Find where the given text appears and provide that cell's center as (x, y) coordinate. 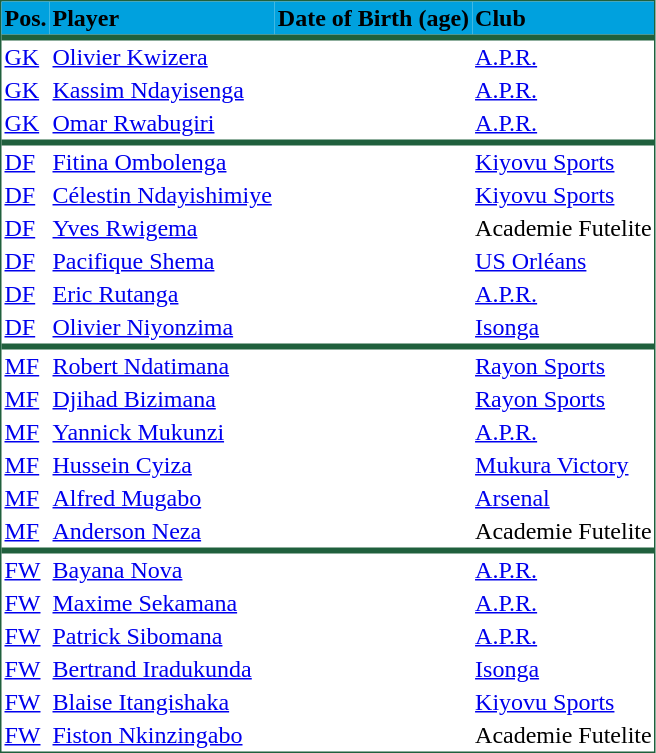
Alfred Mugabo (162, 498)
Eric Rutanga (162, 294)
Maxime Sekamana (162, 602)
Player (162, 18)
Patrick Sibomana (162, 636)
Kassim Ndayisenga (162, 90)
Blaise Itangishaka (162, 702)
Omar Rwabugiri (162, 122)
Pacifique Shema (162, 260)
US Orléans (564, 260)
Hussein Cyiza (162, 464)
Fiston Nkinzingabo (162, 734)
Célestin Ndayishimiye (162, 194)
Fitina Ombolenga (162, 162)
Robert Ndatimana (162, 366)
Club (564, 18)
Pos. (26, 18)
Olivier Kwizera (162, 56)
Djihad Bizimana (162, 398)
Bayana Nova (162, 570)
Anderson Neza (162, 530)
Mukura Victory (564, 464)
Yves Rwigema (162, 228)
Bertrand Iradukunda (162, 668)
Date of Birth (age) (374, 18)
Olivier Niyonzima (162, 326)
Yannick Mukunzi (162, 432)
Arsenal (564, 498)
